Identify which cell holds the provided text, then report its (x, y) central coordinate. 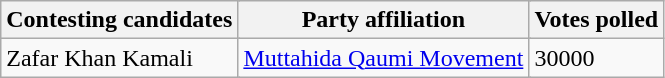
Contesting candidates (120, 20)
Votes polled (596, 20)
30000 (596, 58)
Muttahida Qaumi Movement (384, 58)
Zafar Khan Kamali (120, 58)
Party affiliation (384, 20)
